Detect which cell encompasses the target text, then output its [X, Y] center coordinate. 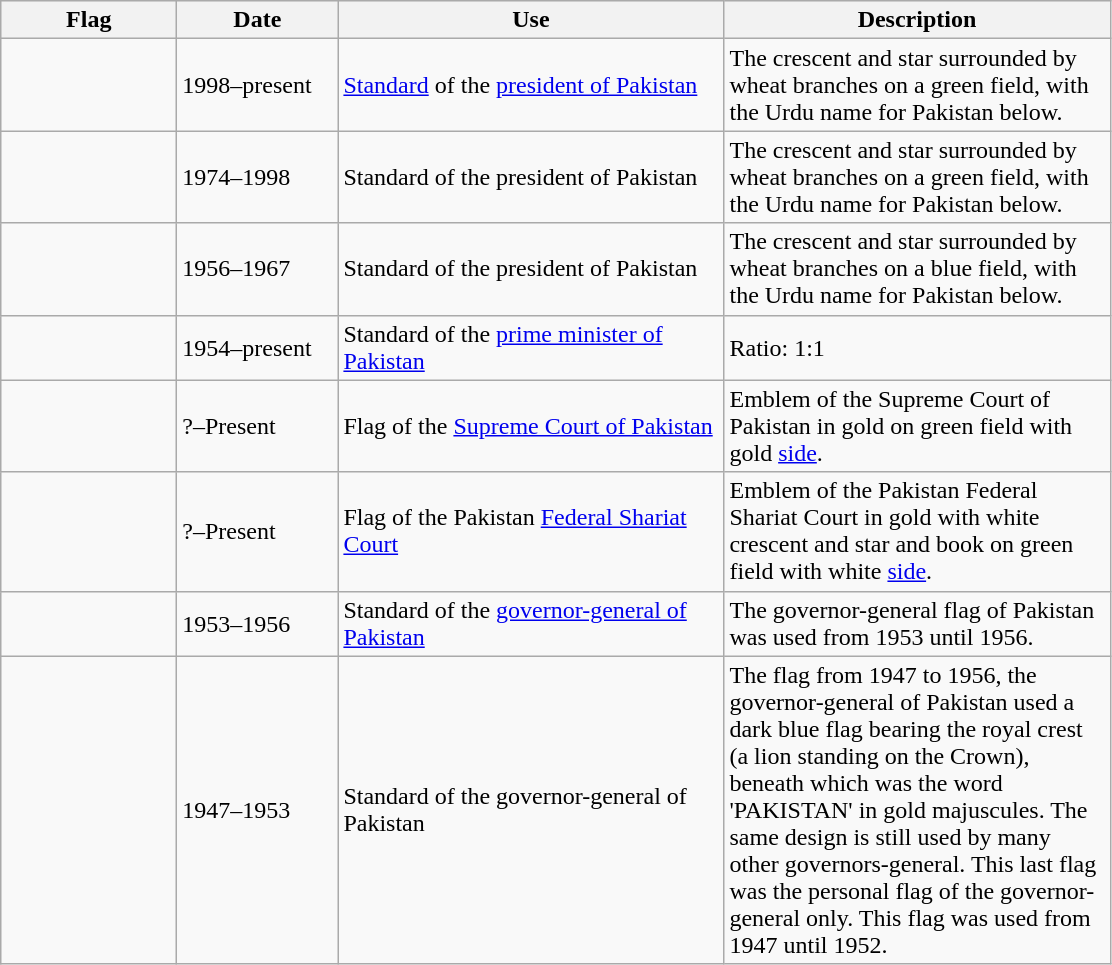
Standard of the prime minister of Pakistan [531, 348]
Date [258, 20]
Use [531, 20]
1953–1956 [258, 624]
1954–present [258, 348]
Emblem of the Pakistan Federal Shariat Court in gold with white crescent and star and book on green field with white side. [917, 532]
1974–1998 [258, 177]
Emblem of the Supreme Court of Pakistan in gold on green field with gold side. [917, 426]
The crescent and star surrounded by wheat branches on a blue field, with the Urdu name for Pakistan below. [917, 269]
Description [917, 20]
1947–1953 [258, 810]
1998–present [258, 85]
The governor-general flag of Pakistan was used from 1953 until 1956. [917, 624]
Flag [89, 20]
Flag of the Pakistan Federal Shariat Court [531, 532]
Ratio: 1:1 [917, 348]
1956–1967 [258, 269]
Flag of the Supreme Court of Pakistan [531, 426]
